Return (X, Y) of the center of cell containing provided text 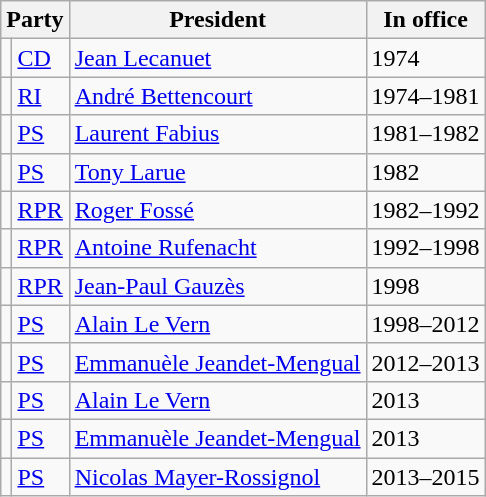
1982–1992 (426, 210)
RI (40, 96)
1974 (426, 58)
1974–1981 (426, 96)
Laurent Fabius (218, 134)
Jean Lecanuet (218, 58)
1992–1998 (426, 248)
1981–1982 (426, 134)
Antoine Rufenacht (218, 248)
CD (40, 58)
President (218, 20)
Nicolas Mayer-Rossignol (218, 477)
In office (426, 20)
Roger Fossé (218, 210)
Jean-Paul Gauzès (218, 286)
1998–2012 (426, 324)
2013–2015 (426, 477)
1982 (426, 172)
Party (35, 20)
1998 (426, 286)
2012–2013 (426, 362)
André Bettencourt (218, 96)
Tony Larue (218, 172)
